Detect which cell encompasses the target text, then output its (x, y) center coordinate. 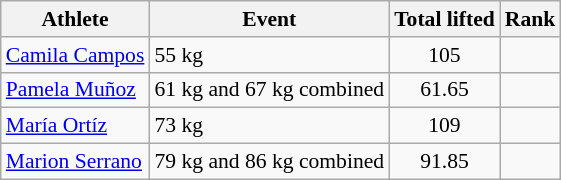
Athlete (76, 19)
61.65 (444, 90)
Marion Serrano (76, 162)
Event (269, 19)
Total lifted (444, 19)
Camila Campos (76, 55)
María Ortíz (76, 126)
Rank (530, 19)
Pamela Muñoz (76, 90)
61 kg and 67 kg combined (269, 90)
91.85 (444, 162)
105 (444, 55)
79 kg and 86 kg combined (269, 162)
109 (444, 126)
55 kg (269, 55)
73 kg (269, 126)
